Extract the (x, y) coordinate from the center of the cell holding the provided text.  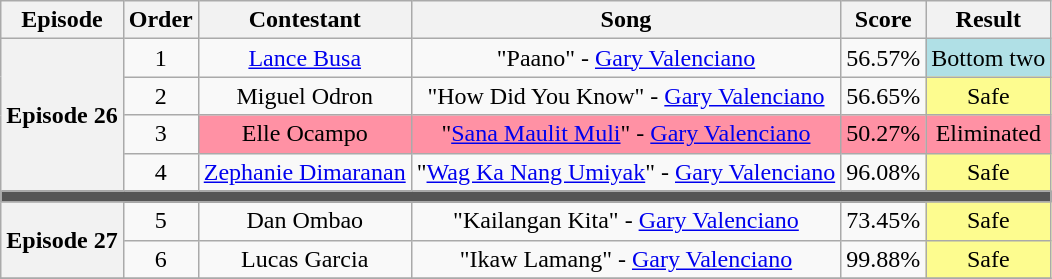
"How Did You Know" - Gary Valenciano (626, 96)
Lance Busa (304, 58)
Order (160, 20)
"Kailangan Kita" - Gary Valenciano (626, 221)
56.65% (884, 96)
4 (160, 172)
Dan Ombao (304, 221)
Episode 27 (62, 240)
Zephanie Dimaranan (304, 172)
Bottom two (988, 58)
56.57% (884, 58)
Eliminated (988, 134)
50.27% (884, 134)
Score (884, 20)
99.88% (884, 259)
3 (160, 134)
6 (160, 259)
Episode (62, 20)
1 (160, 58)
Miguel Odron (304, 96)
Result (988, 20)
Lucas Garcia (304, 259)
Contestant (304, 20)
96.08% (884, 172)
"Wag Ka Nang Umiyak" - Gary Valenciano (626, 172)
5 (160, 221)
"Sana Maulit Muli" - Gary Valenciano (626, 134)
Song (626, 20)
Episode 26 (62, 115)
"Paano" - Gary Valenciano (626, 58)
"Ikaw Lamang" - Gary Valenciano (626, 259)
73.45% (884, 221)
Elle Ocampo (304, 134)
2 (160, 96)
